Detect which cell encompasses the target text, then output its [x, y] center coordinate. 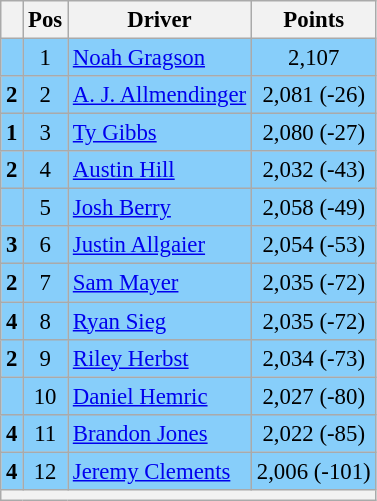
2,080 (-27) [313, 133]
Sam Mayer [160, 283]
A. J. Allmendinger [160, 95]
Points [313, 20]
Austin Hill [160, 170]
8 [46, 321]
2,032 (-43) [313, 170]
5 [46, 208]
Daniel Hemric [160, 396]
2,027 (-80) [313, 396]
Riley Herbst [160, 358]
Josh Berry [160, 208]
7 [46, 283]
2,058 (-49) [313, 208]
Pos [46, 20]
Driver [160, 20]
Ty Gibbs [160, 133]
2,034 (-73) [313, 358]
Brandon Jones [160, 433]
9 [46, 358]
2,006 (-101) [313, 471]
2,022 (-85) [313, 433]
11 [46, 433]
Jeremy Clements [160, 471]
2,054 (-53) [313, 245]
12 [46, 471]
6 [46, 245]
2,081 (-26) [313, 95]
10 [46, 396]
2,107 [313, 58]
Justin Allgaier [160, 245]
Ryan Sieg [160, 321]
Noah Gragson [160, 58]
